Detect which cell encompasses the target text, then output its [x, y] center coordinate. 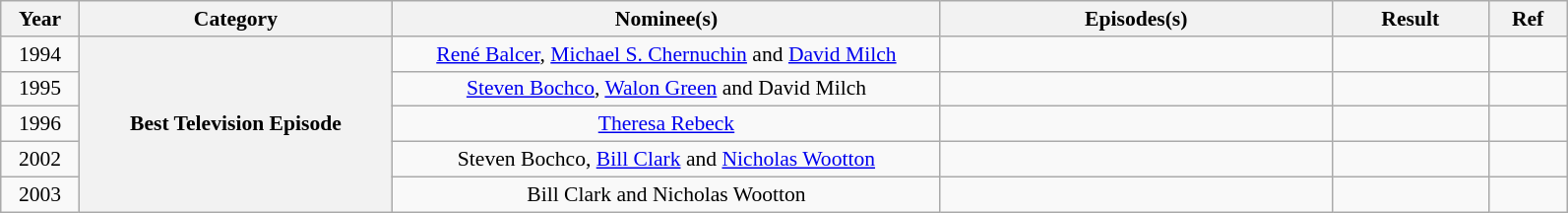
1995 [40, 89]
Theresa Rebeck [667, 124]
2003 [40, 194]
Bill Clark and Nicholas Wootton [667, 194]
2002 [40, 160]
Steven Bochco, Walon Green and David Milch [667, 89]
Steven Bochco, Bill Clark and Nicholas Wootton [667, 160]
1996 [40, 124]
Result [1410, 19]
Nominee(s) [667, 19]
1994 [40, 54]
Best Television Episode [235, 124]
René Balcer, Michael S. Chernuchin and David Milch [667, 54]
Episodes(s) [1136, 19]
Category [235, 19]
Ref [1528, 19]
Year [40, 19]
